Locate the cell with the specified text and output its (X, Y) center coordinate. 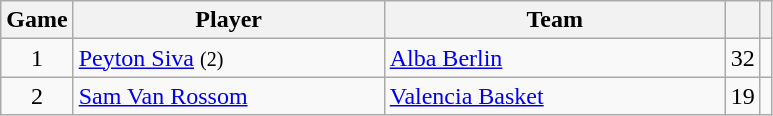
Peyton Siva (2) (228, 58)
Team (554, 20)
2 (37, 96)
Valencia Basket (554, 96)
Alba Berlin (554, 58)
1 (37, 58)
Sam Van Rossom (228, 96)
Game (37, 20)
32 (742, 58)
Player (228, 20)
19 (742, 96)
